For the text-containing cell, return its midpoint in (X, Y) coordinate format. 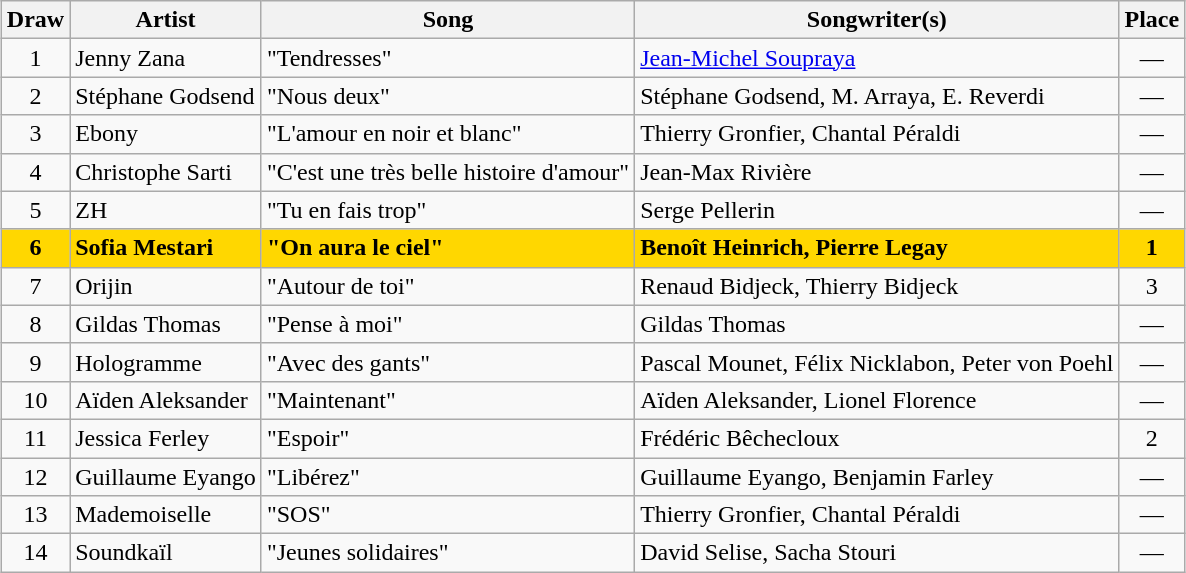
5 (35, 210)
"Tu en fais trop" (448, 210)
9 (35, 362)
13 (35, 515)
ZH (166, 210)
"Avec des gants" (448, 362)
"Tendresses" (448, 58)
"On aura le ciel" (448, 248)
8 (35, 324)
Aïden Aleksander, Lionel Florence (877, 400)
"Libérez" (448, 477)
Orijin (166, 286)
Serge Pellerin (877, 210)
Guillaume Eyango, Benjamin Farley (877, 477)
"Jeunes solidaires" (448, 553)
Draw (35, 20)
"Autour de toi" (448, 286)
Pascal Mounet, Félix Nicklabon, Peter von Poehl (877, 362)
Songwriter(s) (877, 20)
Christophe Sarti (166, 172)
Aïden Aleksander (166, 400)
David Selise, Sacha Stouri (877, 553)
Jessica Ferley (166, 438)
"SOS" (448, 515)
"Pense à moi" (448, 324)
"C'est une très belle histoire d'amour" (448, 172)
Benoît Heinrich, Pierre Legay (877, 248)
10 (35, 400)
"Maintenant" (448, 400)
11 (35, 438)
Jean-Max Rivière (877, 172)
"Nous deux" (448, 96)
Artist (166, 20)
Hologramme (166, 362)
Jenny Zana (166, 58)
Song (448, 20)
12 (35, 477)
Frédéric Bêchecloux (877, 438)
Mademoiselle (166, 515)
Stéphane Godsend (166, 96)
Jean-Michel Soupraya (877, 58)
Soundkaïl (166, 553)
Ebony (166, 134)
"L'amour en noir et blanc" (448, 134)
Sofia Mestari (166, 248)
6 (35, 248)
Stéphane Godsend, M. Arraya, E. Reverdi (877, 96)
Renaud Bidjeck, Thierry Bidjeck (877, 286)
Guillaume Eyango (166, 477)
7 (35, 286)
4 (35, 172)
14 (35, 553)
"Espoir" (448, 438)
Place (1152, 20)
